Return (X, Y) of the center of cell containing provided text 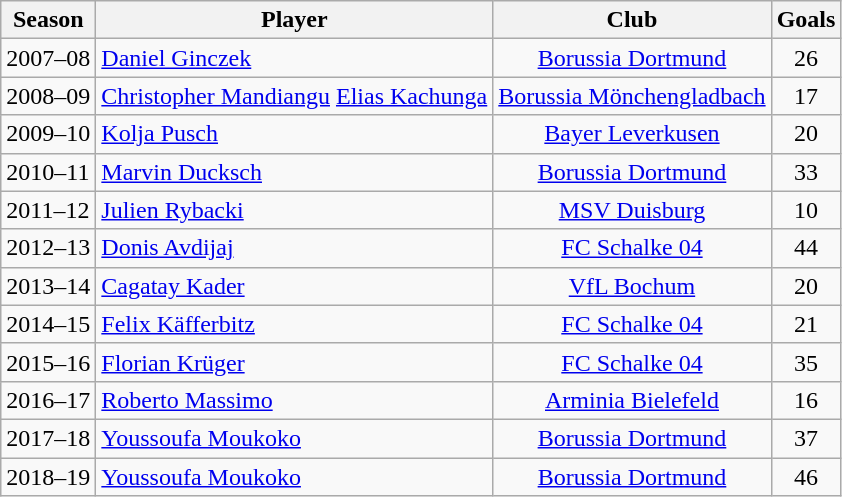
Borussia Mönchengladbach (632, 96)
35 (806, 362)
Cagatay Kader (294, 286)
Goals (806, 20)
Felix Käfferbitz (294, 324)
16 (806, 400)
2015–16 (48, 362)
2014–15 (48, 324)
2016–17 (48, 400)
Christopher Mandiangu Elias Kachunga (294, 96)
VfL Bochum (632, 286)
2013–14 (48, 286)
Club (632, 20)
Season (48, 20)
2009–10 (48, 134)
Daniel Ginczek (294, 58)
Florian Krüger (294, 362)
2011–12 (48, 210)
2012–13 (48, 248)
17 (806, 96)
Kolja Pusch (294, 134)
2018–19 (48, 477)
Roberto Massimo (294, 400)
2017–18 (48, 438)
46 (806, 477)
Player (294, 20)
21 (806, 324)
2010–11 (48, 172)
2007–08 (48, 58)
Marvin Ducksch (294, 172)
26 (806, 58)
33 (806, 172)
MSV Duisburg (632, 210)
10 (806, 210)
37 (806, 438)
2008–09 (48, 96)
Bayer Leverkusen (632, 134)
44 (806, 248)
Arminia Bielefeld (632, 400)
Donis Avdijaj (294, 248)
Julien Rybacki (294, 210)
